For the text-containing cell, return its midpoint in (X, Y) coordinate format. 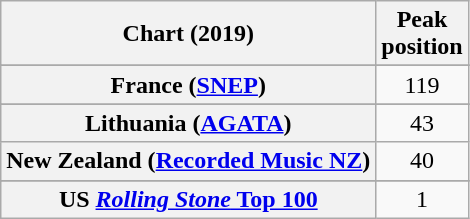
43 (422, 123)
40 (422, 161)
US Rolling Stone Top 100 (188, 199)
Peakposition (422, 34)
Lithuania (AGATA) (188, 123)
119 (422, 85)
France (SNEP) (188, 85)
New Zealand (Recorded Music NZ) (188, 161)
1 (422, 199)
Chart (2019) (188, 34)
